Search for the cell housing the specified text and yield its [X, Y] center coordinate. 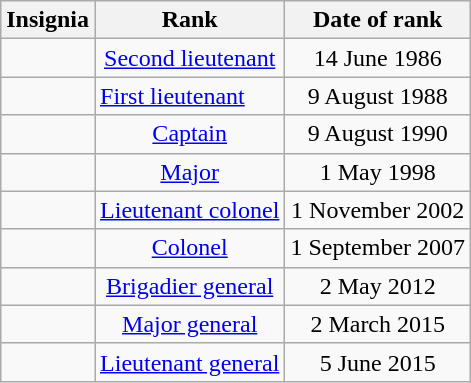
2 March 2015 [378, 324]
Lieutenant colonel [190, 210]
14 June 1986 [378, 58]
Major [190, 172]
Lieutenant general [190, 362]
Major general [190, 324]
Second lieutenant [190, 58]
Colonel [190, 248]
1 May 1998 [378, 172]
Captain [190, 134]
Date of rank [378, 20]
1 November 2002 [378, 210]
5 June 2015 [378, 362]
Brigadier general [190, 286]
1 September 2007 [378, 248]
First lieutenant [190, 96]
Insignia [48, 20]
9 August 1990 [378, 134]
2 May 2012 [378, 286]
9 August 1988 [378, 96]
Rank [190, 20]
